Pinpoint the cell where the given text exists, returning its (x, y) midpoint coordinate. 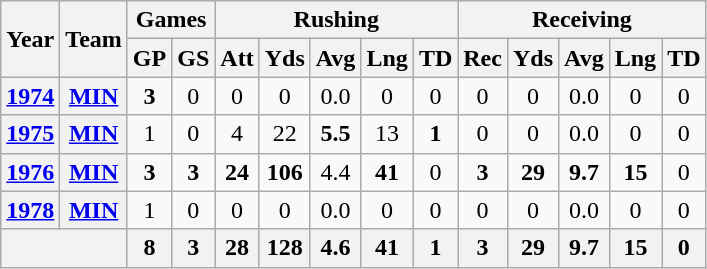
128 (284, 248)
Year (30, 39)
1976 (30, 172)
GS (194, 58)
8 (149, 248)
1974 (30, 96)
5.5 (336, 134)
13 (387, 134)
Team (94, 39)
22 (284, 134)
Rushing (336, 20)
Att (237, 58)
4.6 (336, 248)
106 (284, 172)
24 (237, 172)
28 (237, 248)
GP (149, 58)
Games (170, 20)
4 (237, 134)
Receiving (582, 20)
4.4 (336, 172)
1975 (30, 134)
1978 (30, 210)
Rec (483, 58)
